Identify which cell holds the provided text, then report its (X, Y) central coordinate. 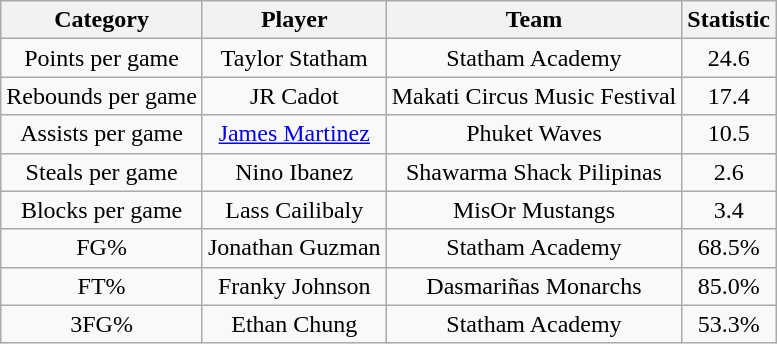
JR Cadot (294, 96)
FG% (102, 248)
10.5 (729, 134)
Shawarma Shack Pilipinas (534, 172)
Category (102, 20)
3FG% (102, 324)
Statistic (729, 20)
Rebounds per game (102, 96)
Franky Johnson (294, 286)
Assists per game (102, 134)
Player (294, 20)
Makati Circus Music Festival (534, 96)
Blocks per game (102, 210)
53.3% (729, 324)
85.0% (729, 286)
Dasmariñas Monarchs (534, 286)
James Martinez (294, 134)
17.4 (729, 96)
24.6 (729, 58)
Nino Ibanez (294, 172)
68.5% (729, 248)
Lass Cailibaly (294, 210)
Jonathan Guzman (294, 248)
2.6 (729, 172)
3.4 (729, 210)
Team (534, 20)
MisOr Mustangs (534, 210)
Ethan Chung (294, 324)
Points per game (102, 58)
Taylor Statham (294, 58)
FT% (102, 286)
Phuket Waves (534, 134)
Steals per game (102, 172)
